Scan for the cell matching the given text and deliver its (X, Y) coordinate at center. 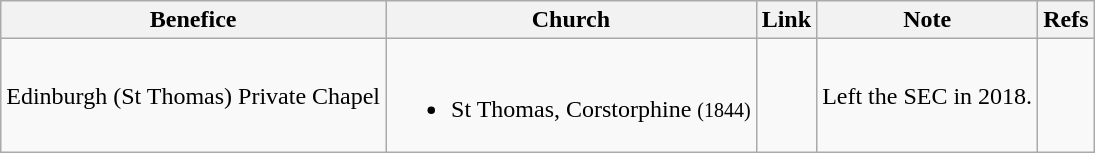
St Thomas, Corstorphine (1844) (572, 96)
Left the SEC in 2018. (928, 96)
Link (786, 20)
Benefice (194, 20)
Church (572, 20)
Edinburgh (St Thomas) Private Chapel (194, 96)
Note (928, 20)
Refs (1066, 20)
